Determine the [x, y] coordinate at the center of the cell enclosing the given text.  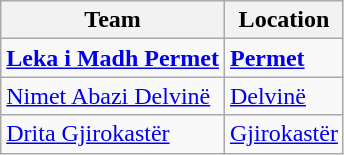
Leka i Madh Permet [113, 58]
Location [284, 20]
Permet [284, 58]
Drita Gjirokastër [113, 134]
Nimet Abazi Delvinë [113, 96]
Delvinë [284, 96]
Gjirokastër [284, 134]
Team [113, 20]
